Locate the cell with the specified text and output its [x, y] center coordinate. 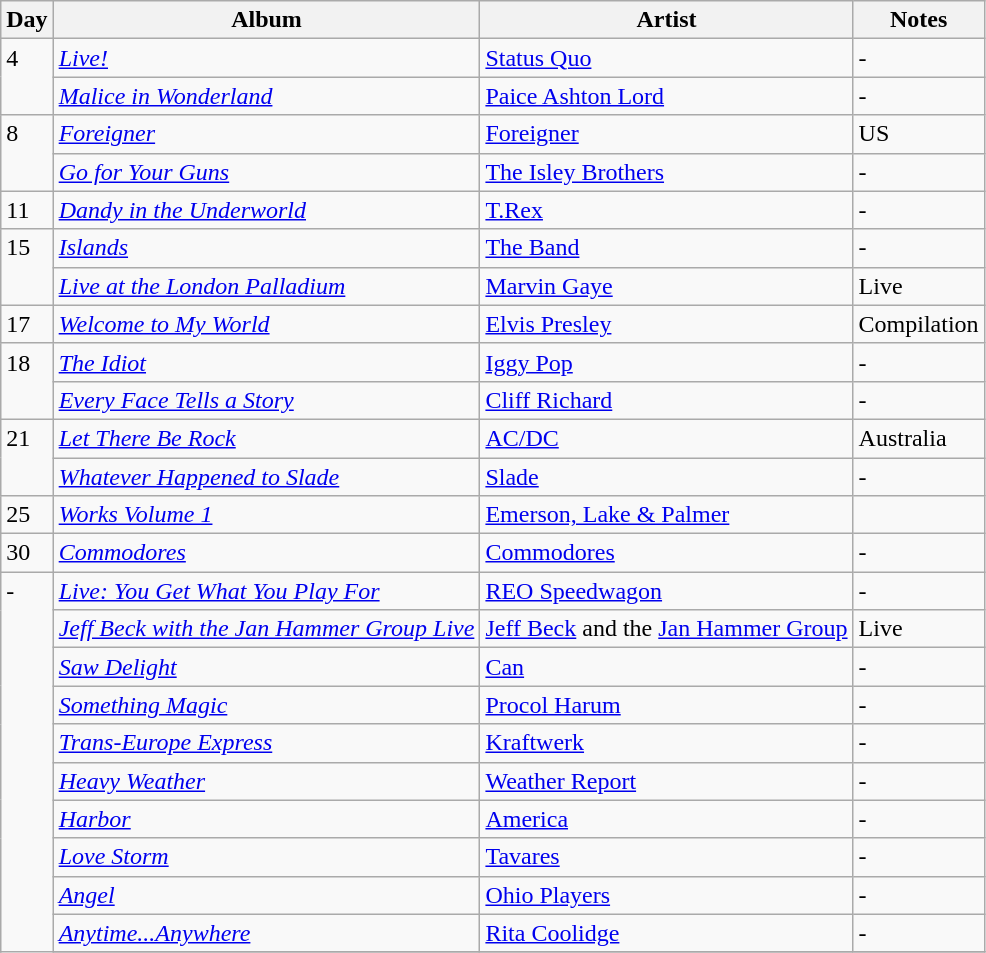
4 [27, 77]
Heavy Weather [266, 781]
Cliff Richard [666, 400]
Anytime...Anywhere [266, 933]
Go for Your Guns [266, 172]
Harbor [266, 819]
Weather Report [666, 781]
30 [27, 553]
Every Face Tells a Story [266, 400]
Day [27, 20]
Live: You Get What You Play For [266, 591]
Status Quo [666, 58]
REO Speedwagon [666, 591]
T.Rex [666, 210]
America [666, 819]
Let There Be Rock [266, 438]
Live! [266, 58]
Live at the London Palladium [266, 286]
Artist [666, 20]
17 [27, 324]
Ohio Players [666, 895]
11 [27, 210]
AC/DC [666, 438]
Slade [666, 477]
The Idiot [266, 362]
18 [27, 381]
The Isley Brothers [666, 172]
Kraftwerk [666, 743]
Australia [918, 438]
Jeff Beck with the Jan Hammer Group Live [266, 629]
Jeff Beck and the Jan Hammer Group [666, 629]
Paice Ashton Lord [666, 96]
Islands [266, 248]
Tavares [666, 857]
Compilation [918, 324]
Notes [918, 20]
Iggy Pop [666, 362]
Whatever Happened to Slade [266, 477]
15 [27, 267]
Love Storm [266, 857]
US [918, 134]
21 [27, 457]
Malice in Wonderland [266, 96]
Trans-Europe Express [266, 743]
Emerson, Lake & Palmer [666, 515]
Procol Harum [666, 705]
Album [266, 20]
Rita Coolidge [666, 933]
8 [27, 153]
Angel [266, 895]
Welcome to My World [266, 324]
Works Volume 1 [266, 515]
Can [666, 667]
Marvin Gaye [666, 286]
Dandy in the Underworld [266, 210]
25 [27, 515]
Something Magic [266, 705]
Saw Delight [266, 667]
The Band [666, 248]
Elvis Presley [666, 324]
